From the cell containing the given text, extract its center point as (X, Y) coordinate. 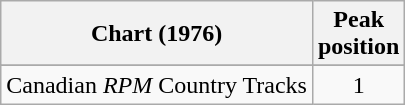
Canadian RPM Country Tracks (157, 85)
Peakposition (358, 34)
1 (358, 85)
Chart (1976) (157, 34)
